Return the (x, y) coordinate for the center point of the cell that contains the specified text.  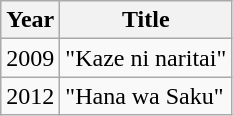
Year (30, 20)
2012 (30, 96)
"Hana wa Saku" (146, 96)
Title (146, 20)
"Kaze ni naritai" (146, 58)
2009 (30, 58)
